Return the [X, Y] coordinate for the center point of the cell that contains the specified text.  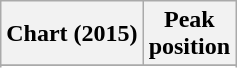
Peakposition [189, 34]
Chart (2015) [72, 34]
